Output the [x, y] coordinate of the center of the cell containing the given text.  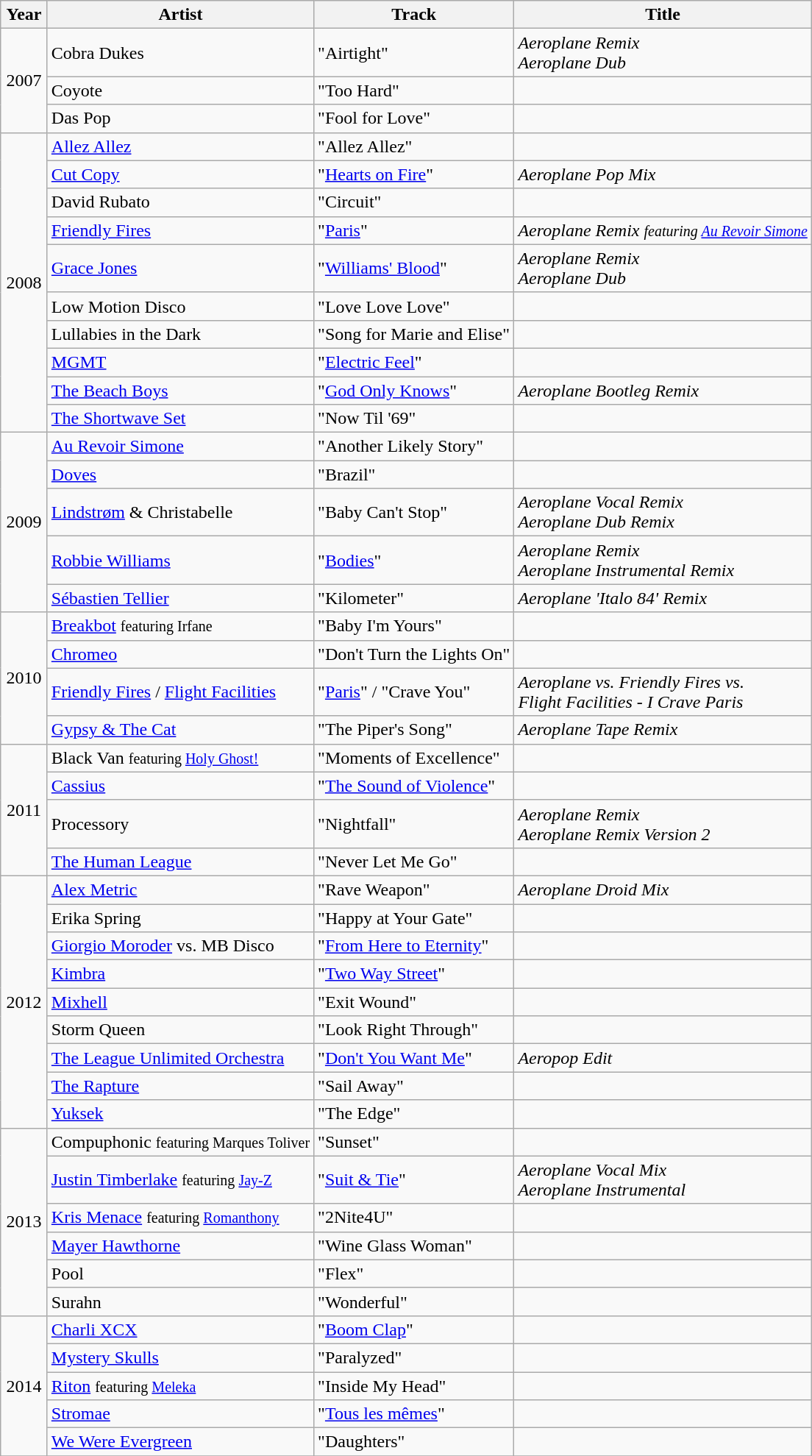
"Don't You Want Me" [414, 1058]
2014 [24, 1385]
"God Only Knows" [414, 391]
Low Motion Disco [180, 306]
Gypsy & The Cat [180, 730]
Friendly Fires / Flight Facilities [180, 692]
2009 [24, 522]
Kimbra [180, 974]
Kris Menace featuring Romanthony [180, 1218]
Au Revoir Simone [180, 447]
Cut Copy [180, 174]
Alex Metric [180, 889]
"The Sound of Violence" [414, 786]
Aeroplane Remix featuring Au Revoir Simone [663, 230]
"Brazil" [414, 475]
"Electric Feel" [414, 362]
Mixhell [180, 1002]
"From Here to Eternity" [414, 946]
2007 [24, 81]
"Flex" [414, 1274]
The Human League [180, 862]
"Too Hard" [414, 90]
Cassius [180, 786]
Aeroplane Pop Mix [663, 174]
Cobra Dukes [180, 53]
Surahn [180, 1301]
"Baby I'm Yours" [414, 626]
Das Pop [180, 118]
Aeropop Edit [663, 1058]
"The Edge" [414, 1114]
Title [663, 15]
Aeroplane RemixAeroplane Instrumental Remix [663, 561]
Pool [180, 1274]
"Airtight" [414, 53]
Charli XCX [180, 1329]
"Wine Glass Woman" [414, 1246]
The Beach Boys [180, 391]
Allez Allez [180, 146]
"Fool for Love" [414, 118]
2011 [24, 809]
2012 [24, 1002]
"Circuit" [414, 202]
"Daughters" [414, 1442]
Aeroplane Vocal MixAeroplane Instrumental [663, 1180]
Black Van featuring Holy Ghost! [180, 758]
Aeroplane Droid Mix [663, 889]
"Two Way Street" [414, 974]
Yuksek [180, 1114]
Compuphonic featuring Marques Toliver [180, 1142]
2013 [24, 1221]
"Song for Marie and Elise" [414, 334]
Year [24, 15]
"Paralyzed" [414, 1357]
Coyote [180, 90]
Processory [180, 824]
"Love Love Love" [414, 306]
The Rapture [180, 1086]
"Happy at Your Gate" [414, 917]
Erika Spring [180, 917]
"Williams' Blood" [414, 268]
Aeroplane 'Italo 84' Remix [663, 598]
We Were Evergreen [180, 1442]
"Another Likely Story" [414, 447]
"Don't Turn the Lights On" [414, 654]
"Nightfall" [414, 824]
Mayer Hawthorne [180, 1246]
"Never Let Me Go" [414, 862]
"Allez Allez" [414, 146]
"Exit Wound" [414, 1002]
Justin Timberlake featuring Jay-Z [180, 1180]
2008 [24, 283]
Aeroplane vs. Friendly Fires vs.Flight Facilities - I Crave Paris [663, 692]
Aeroplane RemixAeroplane Remix Version 2 [663, 824]
"Now Til '69" [414, 419]
Artist [180, 15]
Breakbot featuring Irfane [180, 626]
"Bodies" [414, 561]
"Inside My Head" [414, 1385]
Robbie Williams [180, 561]
Storm Queen [180, 1030]
Lindstrøm & Christabelle [180, 512]
"2Nite4U" [414, 1218]
Riton featuring Meleka [180, 1385]
The League Unlimited Orchestra [180, 1058]
David Rubato [180, 202]
Lullabies in the Dark [180, 334]
Doves [180, 475]
Stromae [180, 1414]
Chromeo [180, 654]
"Boom Clap" [414, 1329]
2010 [24, 678]
Friendly Fires [180, 230]
"Kilometer" [414, 598]
"Baby Can't Stop" [414, 512]
Grace Jones [180, 268]
Giorgio Moroder vs. MB Disco [180, 946]
"Hearts on Fire" [414, 174]
"Paris" [414, 230]
Aeroplane Vocal RemixAeroplane Dub Remix [663, 512]
"Look Right Through" [414, 1030]
"Suit & Tie" [414, 1180]
The Shortwave Set [180, 419]
Track [414, 15]
Mystery Skulls [180, 1357]
Aeroplane Tape Remix [663, 730]
"Paris" / "Crave You" [414, 692]
Aeroplane Bootleg Remix [663, 391]
"Wonderful" [414, 1301]
Sébastien Tellier [180, 598]
"Rave Weapon" [414, 889]
"The Piper's Song" [414, 730]
"Moments of Excellence" [414, 758]
"Sunset" [414, 1142]
MGMT [180, 362]
"Tous les mêmes" [414, 1414]
"Sail Away" [414, 1086]
